For the text-containing cell, return its midpoint in [x, y] coordinate format. 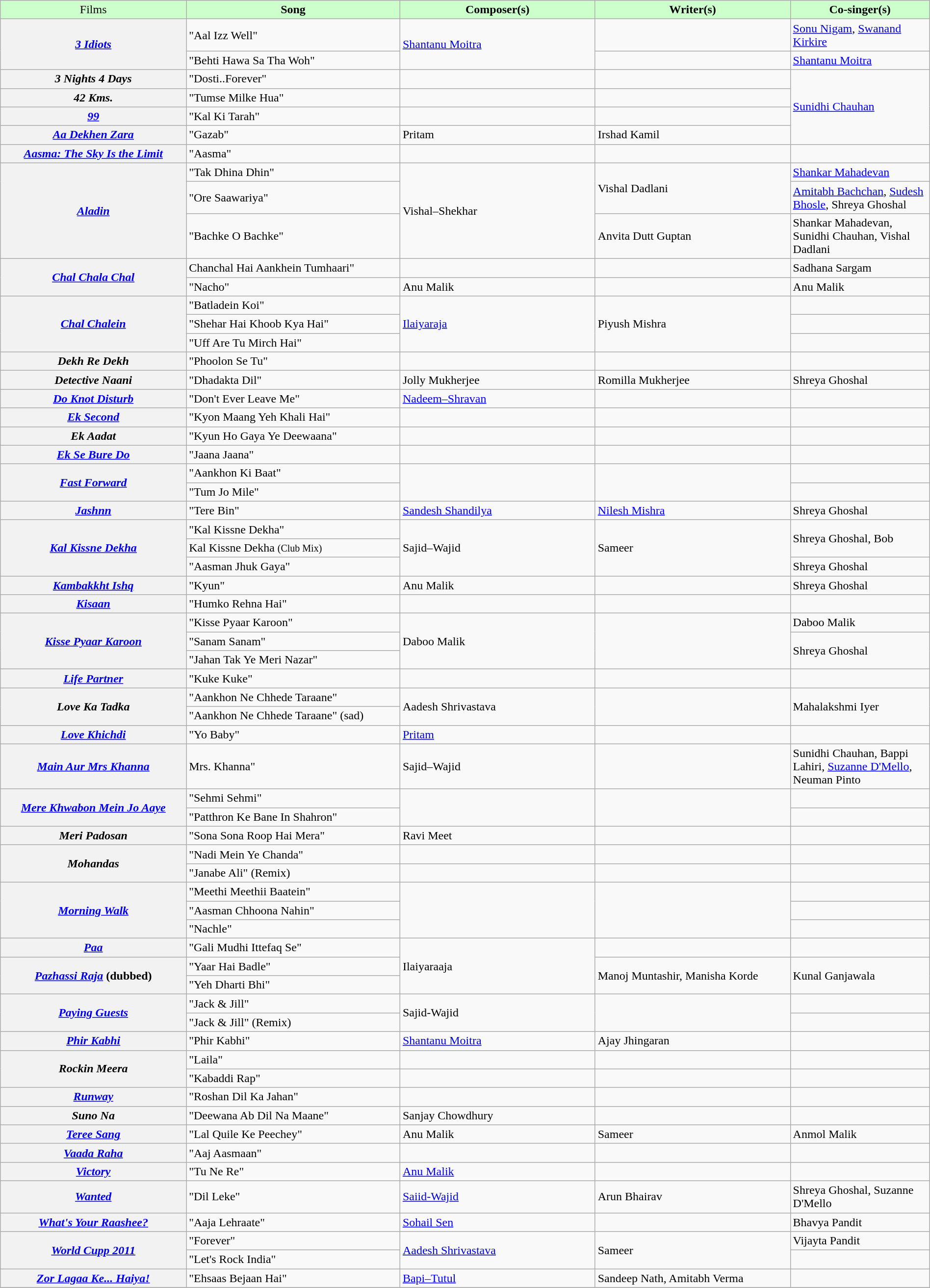
Ek Aadat [93, 436]
Nadeem–Shravan [497, 399]
Sadhana Sargam [860, 268]
Kisse Pyaar Karoon [93, 641]
"Lal Quile Ke Peechey" [293, 1134]
Ilaiyaraaja [497, 966]
Chal Chala Chal [93, 277]
"Gazab" [293, 135]
"Uff Are Tu Mirch Hai" [293, 343]
Vishal Dadlani [693, 188]
"Let's Rock India" [293, 1260]
Sajid-Wajid [497, 1013]
Fast Forward [93, 482]
Romilla Mukherjee [693, 380]
Ajay Jhingaran [693, 1041]
"Tu Ne Re" [293, 1171]
Paying Guests [93, 1013]
Ek Second [93, 417]
"Batladein Koi" [293, 305]
"Phir Kabhi" [293, 1041]
"Nachle" [293, 929]
Jolly Mukherjee [497, 380]
"Bachke O Bachke" [293, 236]
Shankar Mahadevan, Sunidhi Chauhan, Vishal Dadlani [860, 236]
"Humko Rehna Hai" [293, 604]
Shankar Mahadevan [860, 172]
"Yo Baby" [293, 734]
Jashnn [93, 510]
Saiid-Wajid [497, 1196]
"Forever" [293, 1241]
Vishal–Shekhar [497, 211]
Amitabh Bachchan, Sudesh Bhosle, Shreya Ghoshal [860, 197]
World Cupp 2011 [93, 1250]
Love Ka Tadka [93, 707]
Kal Kissne Dekha (Club Mix) [293, 548]
"Sehmi Sehmi" [293, 798]
"Don't Ever Leave Me" [293, 399]
Bhavya Pandit [860, 1222]
Sunidhi Chauhan [860, 107]
Aladin [93, 211]
Kal Kissne Dekha [93, 548]
"Jack & Jill" (Remix) [293, 1022]
42 Kms. [93, 98]
Sunidhi Chauhan, Bappi Lahiri, Suzanne D'Mello, Neuman Pinto [860, 766]
"Nadi Mein Ye Chanda" [293, 854]
Song [293, 10]
"Aasman Jhuk Gaya" [293, 566]
Ravi Meet [497, 835]
"Aankhon Ne Chhede Taraane" (sad) [293, 716]
"Jack & Jill" [293, 1004]
Aa Dekhen Zara [93, 135]
3 Nights 4 Days [93, 79]
"Sanam Sanam" [293, 641]
99 [93, 116]
"Kuke Kuke" [293, 679]
"Aankhon Ne Chhede Taraane" [293, 697]
Nilesh Mishra [693, 510]
"Tere Bin" [293, 510]
"Deewana Ab Dil Na Maane" [293, 1115]
Shreya Ghoshal, Bob [860, 538]
"Dil Leke" [293, 1196]
Chal Chalein [93, 324]
"Roshan Dil Ka Jahan" [293, 1097]
Do Knot Disturb [93, 399]
"Dosti..Forever" [293, 79]
Runway [93, 1097]
Paa [93, 948]
"Kal Kissne Dekha" [293, 529]
"Jahan Tak Ye Meri Nazar" [293, 660]
"Ehsaas Bejaan Hai" [293, 1278]
Co-singer(s) [860, 10]
"Meethi Meethii Baatein" [293, 891]
Teree Sang [93, 1134]
Sanjay Chowdhury [497, 1115]
Mohandas [93, 863]
"Aankhon Ki Baat" [293, 473]
Mahalakshmi Iyer [860, 707]
"Sona Sona Roop Hai Mera" [293, 835]
Irshad Kamil [693, 135]
"Shehar Hai Khoob Kya Hai" [293, 324]
Manoj Muntashir, Manisha Korde [693, 976]
Kambakkht Ishq [93, 585]
What's Your Raashee? [93, 1222]
Love Khichdi [93, 734]
Ilaiyaraja [497, 324]
Arun Bhairav [693, 1196]
3 Idiots [93, 44]
Kunal Ganjawala [860, 976]
"Laila" [293, 1060]
"Kyon Maang Yeh Khali Hai" [293, 417]
Vijayta Pandit [860, 1241]
Films [93, 10]
Phir Kabhi [93, 1041]
Detective Naani [93, 380]
"Aaj Aasmaan" [293, 1153]
"Behti Hawa Sa Tha Woh" [293, 60]
"Aasma" [293, 153]
Aasma: The Sky Is the Limit [93, 153]
Kisaan [93, 604]
Anmol Malik [860, 1134]
"Kyun" [293, 585]
"Yaar Hai Badle" [293, 966]
Morning Walk [93, 910]
Anvita Dutt Guptan [693, 236]
"Ore Saawariya" [293, 197]
Bapi–Tutul [497, 1278]
Suno Na [93, 1115]
"Yeh Dharti Bhi" [293, 985]
Sandeep Nath, Amitabh Verma [693, 1278]
Mere Khwabon Mein Jo Aaye [93, 808]
"Nacho" [293, 287]
"Tumse Milke Hua" [293, 98]
Victory [93, 1171]
Sonu Nigam, Swanand Kirkire [860, 35]
Vaada Raha [93, 1153]
Sohail Sen [497, 1222]
Pazhassi Raja (dubbed) [93, 976]
Wanted [93, 1196]
"Dhadakta Dil" [293, 380]
"Kisse Pyaar Karoon" [293, 623]
Composer(s) [497, 10]
"Aasman Chhoona Nahin" [293, 910]
"Kyun Ho Gaya Ye Deewaana" [293, 436]
"Patthron Ke Bane In Shahron" [293, 817]
Writer(s) [693, 10]
Life Partner [93, 679]
"Tum Jo Mile" [293, 492]
"Tak Dhina Dhin" [293, 172]
"Phoolon Se Tu" [293, 361]
Rockin Meera [93, 1069]
"Aaja Lehraate" [293, 1222]
Main Aur Mrs Khanna [93, 766]
"Kabaddi Rap" [293, 1078]
Dekh Re Dekh [93, 361]
"Jaana Jaana" [293, 455]
Shreya Ghoshal, Suzanne D'Mello [860, 1196]
Ek Se Bure Do [93, 455]
Piyush Mishra [693, 324]
Zor Lagaa Ke... Haiya! [93, 1278]
"Gali Mudhi Ittefaq Se" [293, 948]
Chanchal Hai Aankhein Tumhaari" [293, 268]
"Janabe Ali" (Remix) [293, 873]
Meri Padosan [93, 835]
"Kal Ki Tarah" [293, 116]
"Aal Izz Well" [293, 35]
Sandesh Shandilya [497, 510]
Mrs. Khanna" [293, 766]
